Capture the cell that displays the provided text and extract its [X, Y] central coordinate. 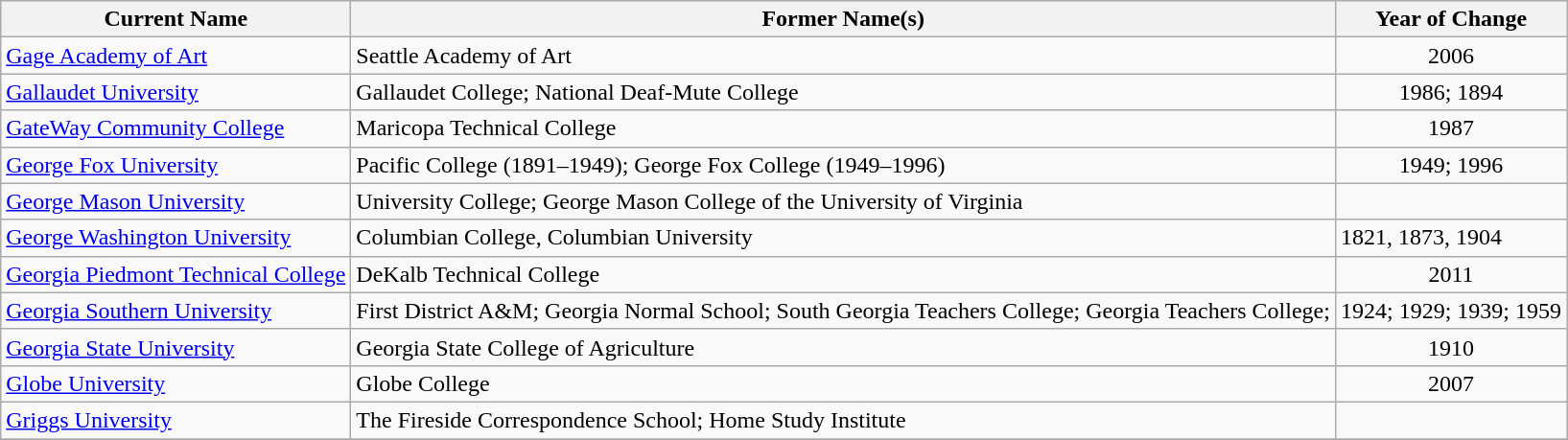
Georgia State College of Agriculture [844, 347]
1910 [1450, 347]
Maricopa Technical College [844, 128]
2006 [1450, 56]
Griggs University [176, 420]
1924; 1929; 1939; 1959 [1450, 311]
1949; 1996 [1450, 165]
Former Name(s) [844, 19]
Gage Academy of Art [176, 56]
University College; George Mason College of the University of Virginia [844, 201]
George Fox University [176, 165]
George Washington University [176, 238]
2007 [1450, 383]
The Fireside Correspondence School; Home Study Institute [844, 420]
1987 [1450, 128]
Georgia State University [176, 347]
Gallaudet University [176, 92]
Seattle Academy of Art [844, 56]
DeKalb Technical College [844, 274]
Year of Change [1450, 19]
Georgia Southern University [176, 311]
1986; 1894 [1450, 92]
Gallaudet College; National Deaf-Mute College [844, 92]
2011 [1450, 274]
Globe University [176, 383]
Current Name [176, 19]
First District A&M; Georgia Normal School; South Georgia Teachers College; Georgia Teachers College; [844, 311]
George Mason University [176, 201]
GateWay Community College [176, 128]
Georgia Piedmont Technical College [176, 274]
1821, 1873, 1904 [1450, 238]
Pacific College (1891–1949); George Fox College (1949–1996) [844, 165]
Globe College [844, 383]
Columbian College, Columbian University [844, 238]
